From the cell containing the given text, extract its center point as [x, y] coordinate. 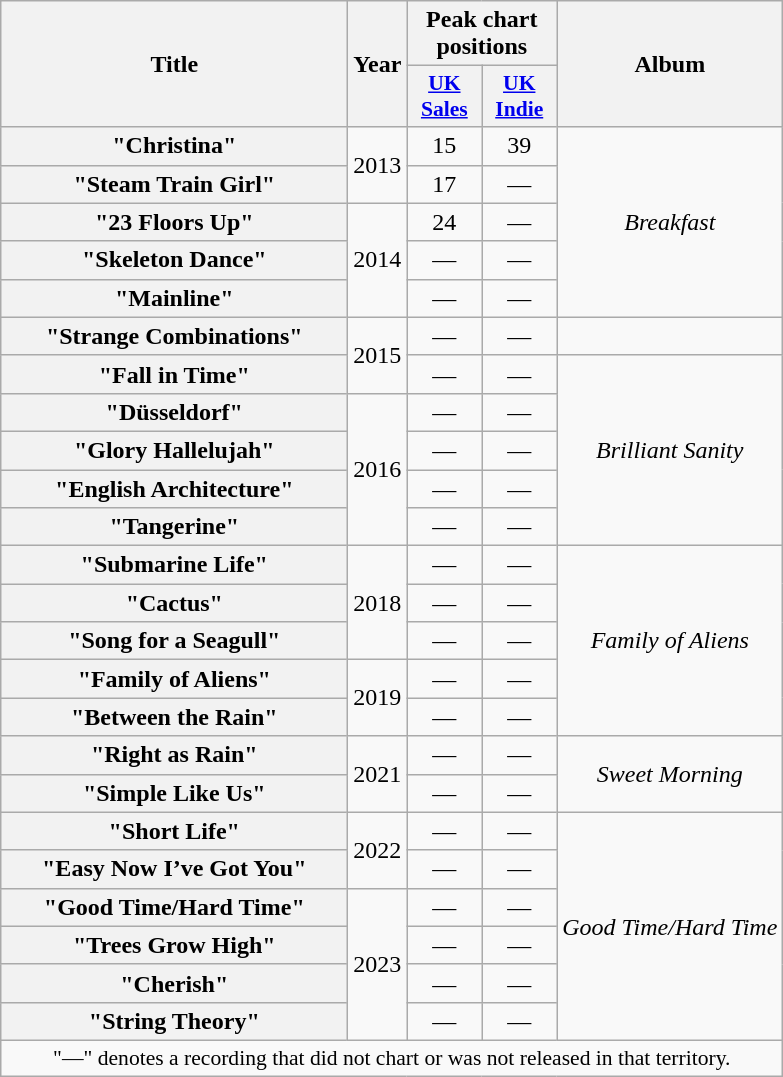
2018 [378, 603]
Title [174, 64]
Peak chart positions [482, 34]
"Cherish" [174, 983]
2021 [378, 774]
"Skeleton Dance" [174, 260]
"Trees Grow High" [174, 945]
2016 [378, 469]
39 [520, 146]
Brilliant Sanity [670, 450]
"Submarine Life" [174, 565]
"English Architecture" [174, 489]
"Short Life" [174, 831]
"Strange Combinations" [174, 336]
"Cactus" [174, 603]
Year [378, 64]
"Glory Hallelujah" [174, 450]
2022 [378, 850]
"Steam Train Girl" [174, 184]
"Family of Aliens" [174, 679]
UKSales [444, 96]
"23 Floors Up" [174, 222]
"Mainline" [174, 298]
"String Theory" [174, 1021]
Family of Aliens [670, 641]
"Christina" [174, 146]
2013 [378, 165]
2019 [378, 698]
"Between the Rain" [174, 717]
Breakfast [670, 222]
"Right as Rain" [174, 755]
"Simple Like Us" [174, 793]
15 [444, 146]
Album [670, 64]
"Fall in Time" [174, 374]
2015 [378, 355]
"Easy Now I’ve Got You" [174, 869]
"—" denotes a recording that did not chart or was not released in that territory. [392, 1058]
"Song for a Seagull" [174, 641]
2023 [378, 964]
24 [444, 222]
Good Time/Hard Time [670, 926]
"Tangerine" [174, 527]
"Düsseldorf" [174, 412]
17 [444, 184]
"Good Time/Hard Time" [174, 907]
Sweet Morning [670, 774]
2014 [378, 260]
UKIndie [520, 96]
